Locate the cell with the specified text and output its (X, Y) center coordinate. 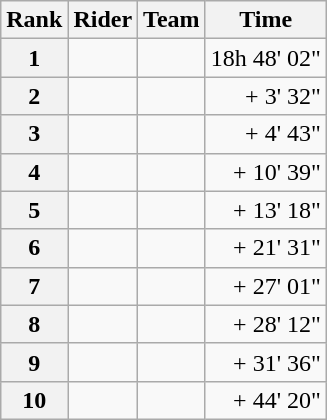
1 (34, 58)
10 (34, 400)
3 (34, 134)
Rider (103, 20)
2 (34, 96)
18h 48' 02" (266, 58)
6 (34, 248)
+ 10' 39" (266, 172)
Rank (34, 20)
+ 28' 12" (266, 324)
+ 21' 31" (266, 248)
+ 13' 18" (266, 210)
Team (172, 20)
8 (34, 324)
+ 31' 36" (266, 362)
9 (34, 362)
+ 27' 01" (266, 286)
7 (34, 286)
4 (34, 172)
Time (266, 20)
+ 44' 20" (266, 400)
5 (34, 210)
+ 4' 43" (266, 134)
+ 3' 32" (266, 96)
